For the text-containing cell, return its midpoint in [X, Y] coordinate format. 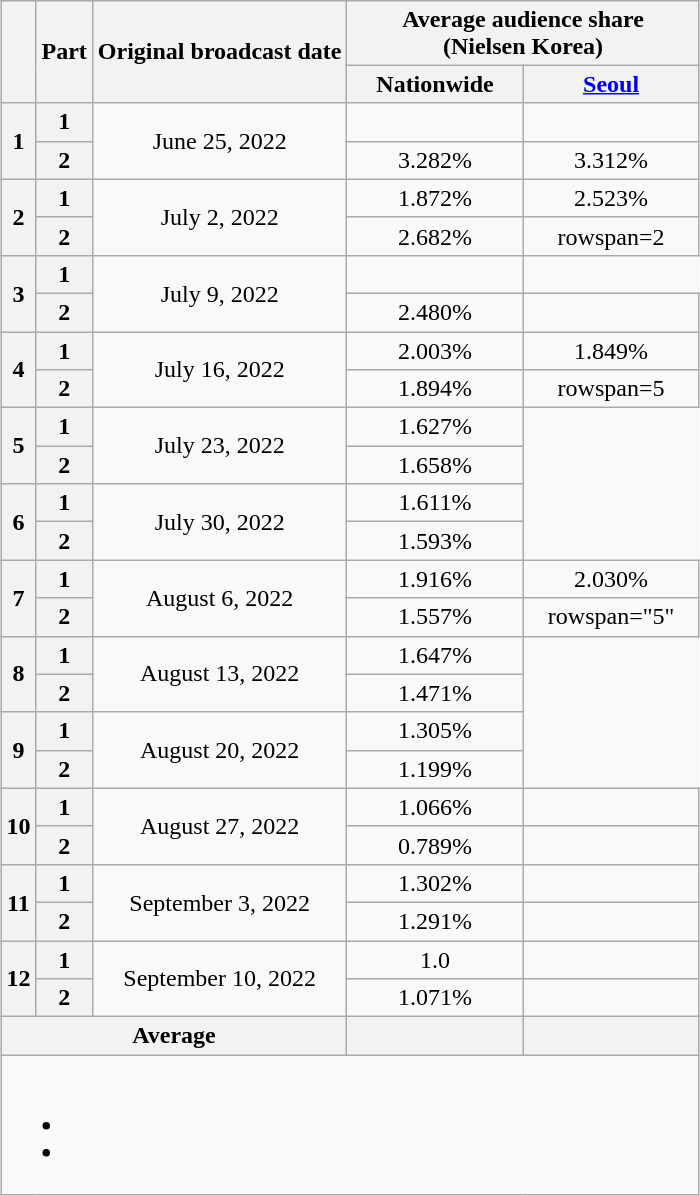
12 [18, 978]
1.658% [435, 465]
3.312% [611, 160]
July 30, 2022 [220, 522]
September 3, 2022 [220, 902]
5 [18, 446]
Part [64, 52]
8 [18, 674]
1.0 [435, 959]
1.291% [435, 921]
Average [174, 1036]
rowspan=5 [611, 389]
August 27, 2022 [220, 826]
7 [18, 598]
1.916% [435, 579]
9 [18, 750]
0.789% [435, 845]
2.003% [435, 351]
1.302% [435, 883]
Seoul [611, 84]
1.647% [435, 655]
1.627% [435, 427]
1.066% [435, 807]
July 2, 2022 [220, 217]
2.480% [435, 312]
July 23, 2022 [220, 446]
2.523% [611, 198]
2.682% [435, 236]
August 20, 2022 [220, 750]
3 [18, 293]
1.894% [435, 389]
1.593% [435, 541]
August 13, 2022 [220, 674]
1.557% [435, 617]
Average audience share(Nielsen Korea) [523, 32]
1.471% [435, 693]
rowspan="5" [611, 617]
September 10, 2022 [220, 978]
2.030% [611, 579]
Nationwide [435, 84]
rowspan=2 [611, 236]
1.611% [435, 503]
June 25, 2022 [220, 141]
1.071% [435, 998]
11 [18, 902]
3.282% [435, 160]
1.199% [435, 769]
July 9, 2022 [220, 293]
1.872% [435, 198]
6 [18, 522]
1.849% [611, 351]
August 6, 2022 [220, 598]
1.305% [435, 731]
10 [18, 826]
4 [18, 370]
Original broadcast date [220, 52]
July 16, 2022 [220, 370]
